From the cell containing the given text, extract its center point as [X, Y] coordinate. 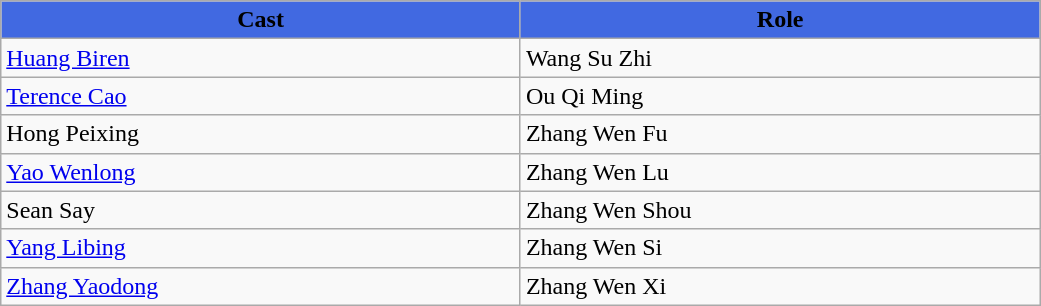
Yao Wenlong [261, 172]
Role [780, 20]
Ou Qi Ming [780, 96]
Terence Cao [261, 96]
Yang Libing [261, 248]
Huang Biren [261, 58]
Zhang Wen Fu [780, 134]
Zhang Wen Xi [780, 286]
Hong Peixing [261, 134]
Zhang Yaodong [261, 286]
Zhang Wen Shou [780, 210]
Wang Su Zhi [780, 58]
Zhang Wen Si [780, 248]
Cast [261, 20]
Sean Say [261, 210]
Zhang Wen Lu [780, 172]
